Determine the (x, y) coordinate at the center of the cell enclosing the given text.  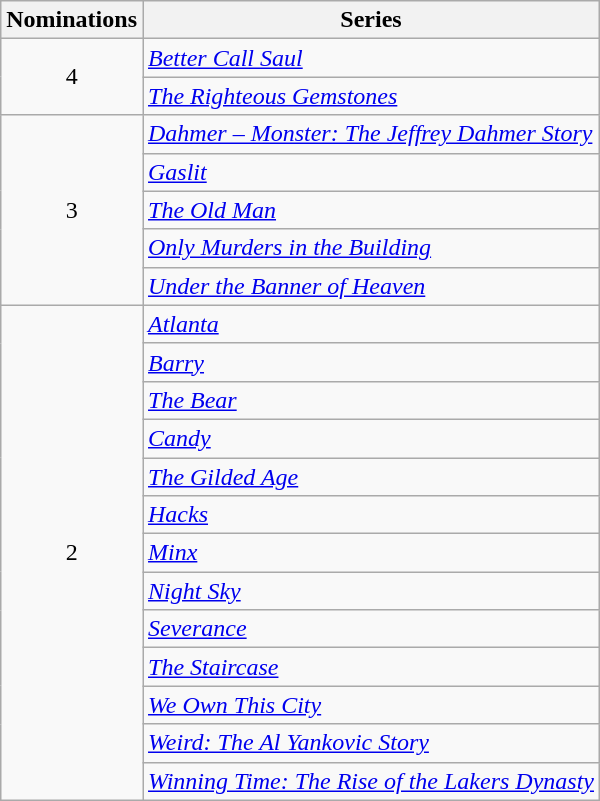
Dahmer – Monster: The Jeffrey Dahmer Story (370, 134)
Candy (370, 438)
Series (370, 20)
4 (72, 77)
We Own This City (370, 705)
Minx (370, 553)
Winning Time: The Rise of the Lakers Dynasty (370, 781)
Hacks (370, 515)
The Staircase (370, 667)
Barry (370, 362)
The Righteous Gemstones (370, 96)
Severance (370, 629)
3 (72, 210)
The Bear (370, 400)
Weird: The Al Yankovic Story (370, 743)
2 (72, 552)
Nominations (72, 20)
Only Murders in the Building (370, 248)
Gaslit (370, 172)
The Gilded Age (370, 477)
Atlanta (370, 324)
Better Call Saul (370, 58)
Under the Banner of Heaven (370, 286)
Night Sky (370, 591)
The Old Man (370, 210)
